Extract the [X, Y] coordinate from the center of the cell holding the provided text.  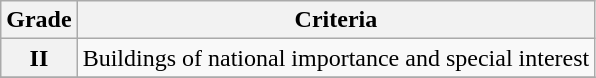
II [39, 58]
Grade [39, 20]
Criteria [336, 20]
Buildings of national importance and special interest [336, 58]
